Detect which cell encompasses the target text, then output its (x, y) center coordinate. 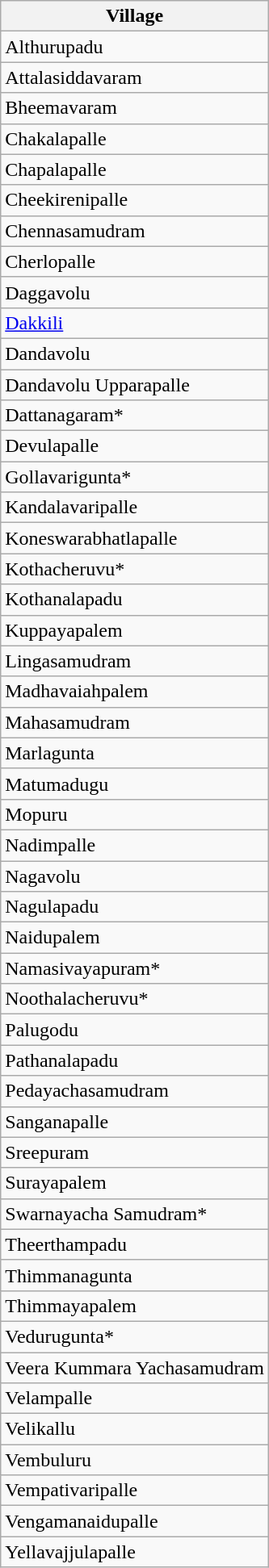
Cherlopalle (135, 261)
Palugodu (135, 1030)
Nadimpalle (135, 845)
Dakkili (135, 323)
Thimmanagunta (135, 1275)
Nagulapadu (135, 907)
Dattanagaram* (135, 416)
Surayapalem (135, 1183)
Mopuru (135, 814)
Nagavolu (135, 876)
Veera Kummara Yachasamudram (135, 1368)
Vedurugunta* (135, 1336)
Dandavolu Upparapalle (135, 385)
Chakalapalle (135, 139)
Vembuluru (135, 1460)
Marlagunta (135, 753)
Theerthampadu (135, 1244)
Kuppayapalem (135, 630)
Attalasiddavaram (135, 77)
Village (135, 16)
Dandavolu (135, 353)
Kothanalapadu (135, 600)
Sreepuram (135, 1152)
Matumadugu (135, 784)
Chennasamudram (135, 231)
Cheekirenipalle (135, 200)
Gollavarigunta* (135, 477)
Kandalavaripalle (135, 508)
Althurupadu (135, 47)
Mahasamudram (135, 722)
Yellavajjulapalle (135, 1552)
Koneswarabhatlapalle (135, 538)
Devulapalle (135, 446)
Bheemavaram (135, 108)
Kothacheruvu* (135, 569)
Pedayachasamudram (135, 1091)
Namasivayapuram* (135, 968)
Noothalacheruvu* (135, 999)
Swarnayacha Samudram* (135, 1214)
Pathanalapadu (135, 1060)
Daggavolu (135, 292)
Vempativaripalle (135, 1491)
Sanganapalle (135, 1122)
Velampalle (135, 1399)
Madhavaiahpalem (135, 692)
Naidupalem (135, 938)
Chapalapalle (135, 169)
Thimmayapalem (135, 1306)
Lingasamudram (135, 661)
Velikallu (135, 1429)
Vengamanaidupalle (135, 1521)
